Extract the (X, Y) coordinate from the center of the cell holding the provided text.  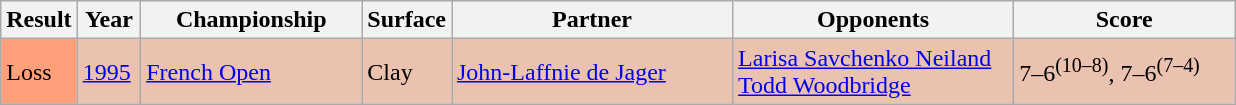
Partner (592, 20)
1995 (109, 72)
Opponents (874, 20)
Result (39, 20)
Larisa Savchenko Neiland Todd Woodbridge (874, 72)
John-Laffnie de Jager (592, 72)
7–6(10–8), 7–6(7–4) (1124, 72)
Championship (252, 20)
Surface (407, 20)
French Open (252, 72)
Clay (407, 72)
Score (1124, 20)
Loss (39, 72)
Year (109, 20)
